Detect which cell encompasses the target text, then output its [x, y] center coordinate. 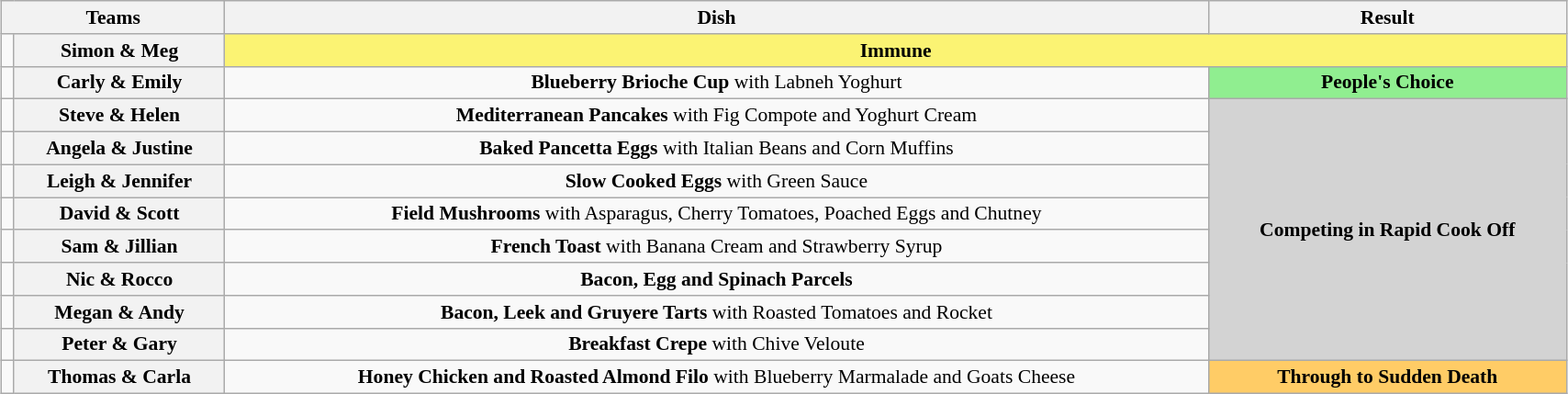
Megan & Andy [119, 311]
Sam & Jillian [119, 246]
Blueberry Brioche Cup with Labneh Yoghurt [716, 83]
Thomas & Carla [119, 377]
Bacon, Leek and Gruyere Tarts with Roasted Tomatoes and Rocket [716, 311]
Steve & Helen [119, 116]
Breakfast Crepe with Chive Veloute [716, 344]
Immune [896, 50]
Carly & Emily [119, 83]
Bacon, Egg and Spinach Parcels [716, 279]
Competing in Rapid Cook Off [1387, 230]
Mediterranean Pancakes with Fig Compote and Yoghurt Cream [716, 116]
People's Choice [1387, 83]
Result [1387, 17]
Angela & Justine [119, 148]
Dish [716, 17]
Teams [114, 17]
Baked Pancetta Eggs with Italian Beans and Corn Muffins [716, 148]
David & Scott [119, 213]
Slow Cooked Eggs with Green Sauce [716, 181]
Nic & Rocco [119, 279]
Simon & Meg [119, 50]
Through to Sudden Death [1387, 377]
Leigh & Jennifer [119, 181]
Honey Chicken and Roasted Almond Filo with Blueberry Marmalade and Goats Cheese [716, 377]
Peter & Gary [119, 344]
Field Mushrooms with Asparagus, Cherry Tomatoes, Poached Eggs and Chutney [716, 213]
French Toast with Banana Cream and Strawberry Syrup [716, 246]
